Return [x, y] of the center of cell containing provided text 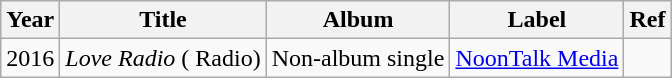
Title [163, 20]
Ref [648, 20]
Album [358, 20]
Label [537, 20]
2016 [30, 58]
Year [30, 20]
NoonTalk Media [537, 58]
Non-album single [358, 58]
Love Radio ( Radio) [163, 58]
